Detect which cell encompasses the target text, then output its (x, y) center coordinate. 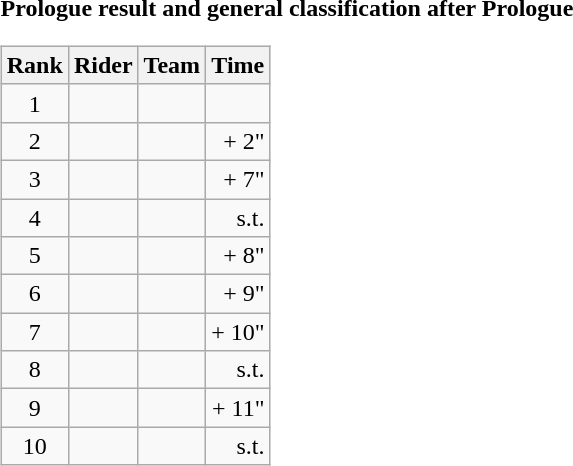
2 (34, 141)
10 (34, 446)
Time (238, 65)
Rank (34, 65)
Team (172, 65)
9 (34, 408)
+ 11" (238, 408)
3 (34, 179)
+ 8" (238, 256)
5 (34, 256)
6 (34, 294)
4 (34, 217)
8 (34, 370)
Rider (103, 65)
7 (34, 332)
1 (34, 103)
+ 2" (238, 141)
+ 9" (238, 294)
+ 10" (238, 332)
+ 7" (238, 179)
